Detect which cell encompasses the target text, then output its [X, Y] center coordinate. 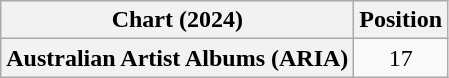
Chart (2024) [178, 20]
Position [401, 20]
Australian Artist Albums (ARIA) [178, 58]
17 [401, 58]
